From the cell containing the given text, extract its center point as (X, Y) coordinate. 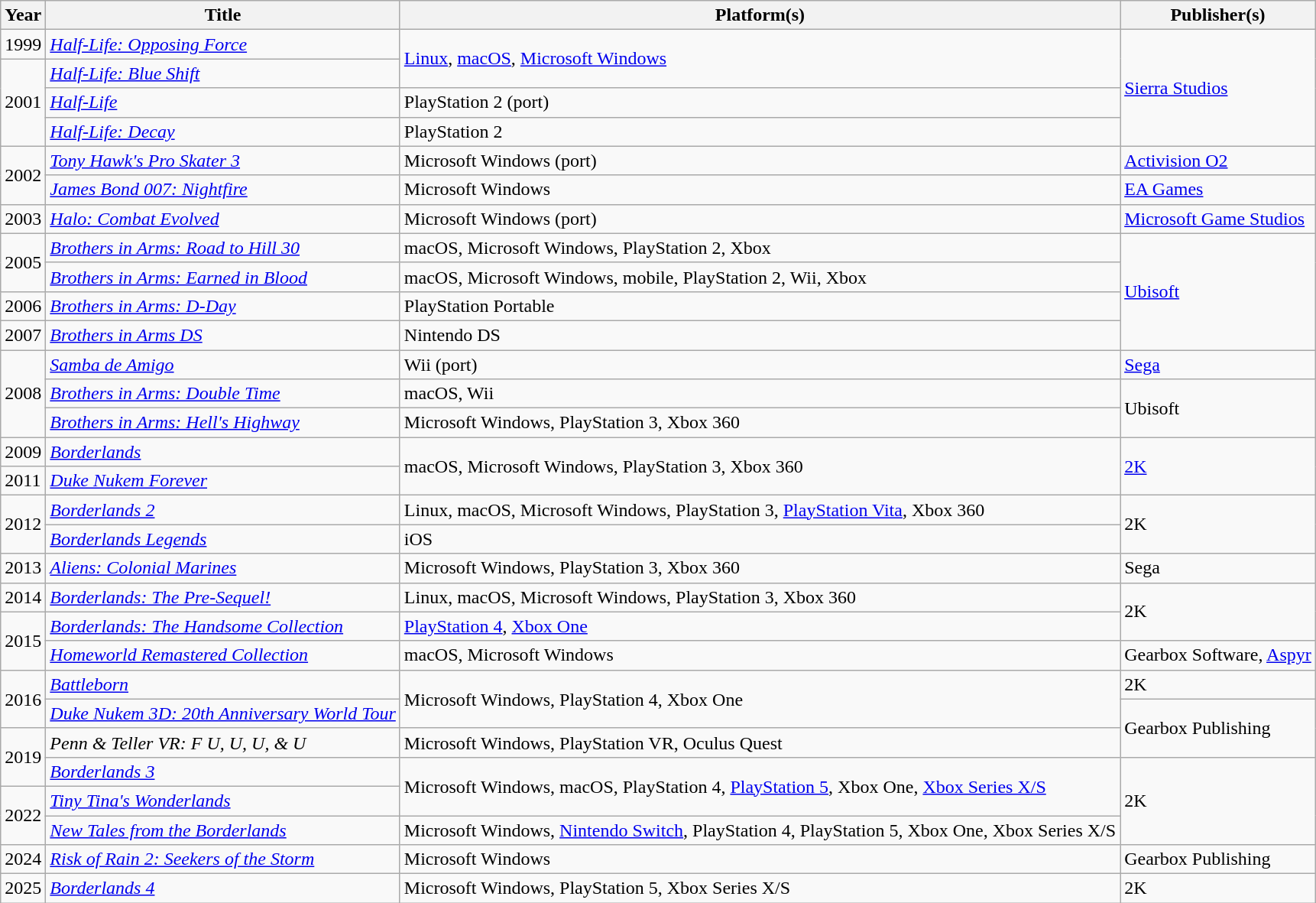
Publisher(s) (1218, 15)
2003 (23, 219)
Borderlands: The Pre-Sequel! (223, 597)
Linux, macOS, Microsoft Windows (760, 59)
Half-Life (223, 102)
Brothers in Arms: Double Time (223, 394)
Borderlands (223, 452)
2007 (23, 335)
Platform(s) (760, 15)
PlayStation 2 (port) (760, 102)
2025 (23, 888)
Half-Life: Opposing Force (223, 44)
Aliens: Colonial Marines (223, 568)
macOS, Microsoft Windows, PlayStation 2, Xbox (760, 248)
2012 (23, 525)
macOS, Microsoft Windows (760, 655)
Borderlands 2 (223, 510)
Risk of Rain 2: Seekers of the Storm (223, 859)
Microsoft Windows, PlayStation 5, Xbox Series X/S (760, 888)
Borderlands Legends (223, 539)
2005 (23, 262)
Duke Nukem 3D: 20th Anniversary World Tour (223, 713)
Brothers in Arms: Hell's Highway (223, 423)
Brothers in Arms: Road to Hill 30 (223, 248)
2015 (23, 641)
macOS, Wii (760, 394)
2009 (23, 452)
Homeworld Remastered Collection (223, 655)
PlayStation 2 (760, 132)
Gearbox Software, Aspyr (1218, 655)
2016 (23, 699)
macOS, Microsoft Windows, PlayStation 3, Xbox 360 (760, 466)
New Tales from the Borderlands (223, 830)
Activision O2 (1218, 161)
Microsoft Windows, macOS, PlayStation 4, PlayStation 5, Xbox One, Xbox Series X/S (760, 786)
2013 (23, 568)
Sierra Studios (1218, 88)
Title (223, 15)
2011 (23, 481)
2014 (23, 597)
Microsoft Windows, Nintendo Switch, PlayStation 4, PlayStation 5, Xbox One, Xbox Series X/S (760, 830)
2022 (23, 815)
PlayStation 4, Xbox One (760, 626)
Halo: Combat Evolved (223, 219)
Brothers in Arms: Earned in Blood (223, 277)
2019 (23, 757)
Half-Life: Decay (223, 132)
Tony Hawk's Pro Skater 3 (223, 161)
1999 (23, 44)
Brothers in Arms DS (223, 335)
Wii (port) (760, 365)
Linux, macOS, Microsoft Windows, PlayStation 3, Xbox 360 (760, 597)
Linux, macOS, Microsoft Windows, PlayStation 3, PlayStation Vita, Xbox 360 (760, 510)
Microsoft Windows, PlayStation VR, Oculus Quest (760, 742)
2006 (23, 306)
Borderlands 4 (223, 888)
Borderlands 3 (223, 771)
macOS, Microsoft Windows, mobile, PlayStation 2, Wii, Xbox (760, 277)
Tiny Tina's Wonderlands (223, 801)
Duke Nukem Forever (223, 481)
Brothers in Arms: D-Day (223, 306)
2002 (23, 175)
Microsoft Windows, PlayStation 4, Xbox One (760, 699)
Nintendo DS (760, 335)
Borderlands: The Handsome Collection (223, 626)
Penn & Teller VR: F U, U, U, & U (223, 742)
PlayStation Portable (760, 306)
Year (23, 15)
EA Games (1218, 190)
2008 (23, 394)
2024 (23, 859)
Samba de Amigo (223, 365)
iOS (760, 539)
Microsoft Game Studios (1218, 219)
James Bond 007: Nightfire (223, 190)
2001 (23, 102)
Battleborn (223, 684)
Half-Life: Blue Shift (223, 73)
